Identify which cell holds the provided text, then report its [X, Y] central coordinate. 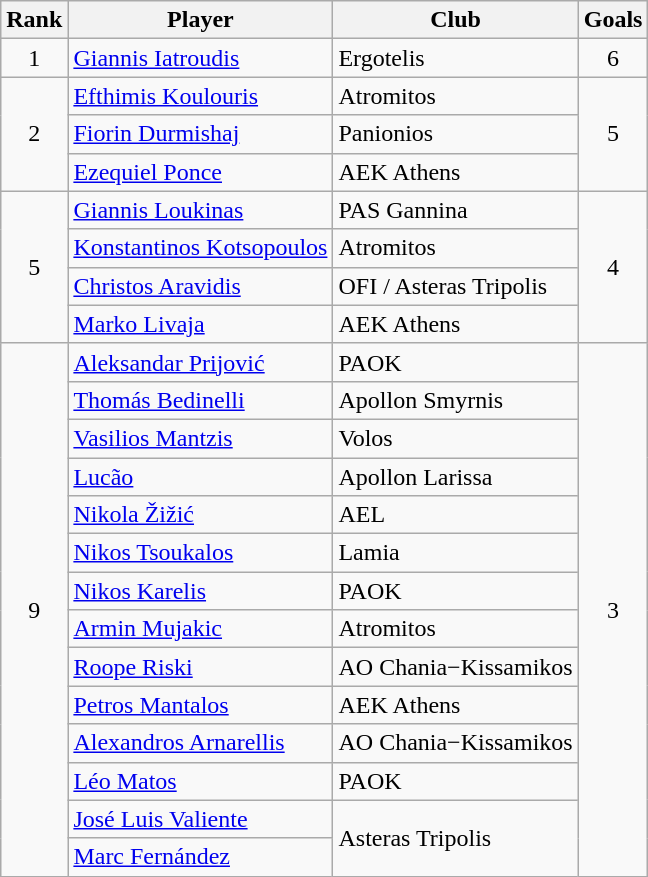
Marko Livaja [200, 324]
Efthimis Koulouris [200, 96]
Apollon Larissa [456, 477]
Thomás Bedinelli [200, 400]
Roope Riski [200, 667]
OFI / Asteras Tripolis [456, 286]
Marc Fernández [200, 857]
Nikos Tsoukalos [200, 553]
3 [613, 610]
Lucão [200, 477]
Apollon Smyrnis [456, 400]
José Luis Valiente [200, 819]
Asteras Tripolis [456, 838]
2 [34, 134]
4 [613, 267]
Ezequiel Ponce [200, 172]
1 [34, 58]
6 [613, 58]
Giannis Iatroudis [200, 58]
Goals [613, 20]
Armin Mujakic [200, 629]
PAS Gannina [456, 210]
Petros Mantalos [200, 705]
Vasilios Mantzis [200, 438]
Fiorin Durmishaj [200, 134]
AEL [456, 515]
Lamia [456, 553]
Christos Aravidis [200, 286]
Alexandros Arnarellis [200, 743]
Ergotelis [456, 58]
Club [456, 20]
Rank [34, 20]
9 [34, 610]
Aleksandar Prijović [200, 362]
Nikos Karelis [200, 591]
Giannis Loukinas [200, 210]
Player [200, 20]
Volos [456, 438]
Panionios [456, 134]
Konstantinos Kotsopoulos [200, 248]
Nikola Žižić [200, 515]
Léo Matos [200, 781]
